Detect which cell encompasses the target text, then output its [X, Y] center coordinate. 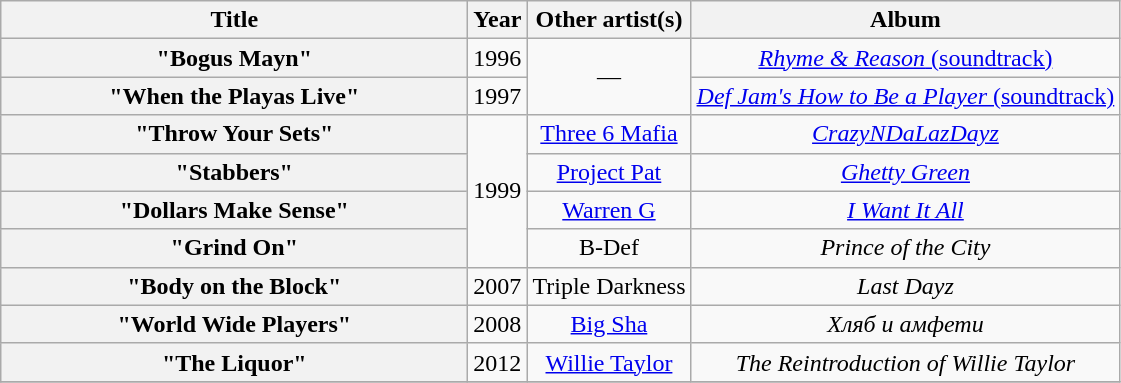
"When the Playas Live" [234, 96]
Title [234, 20]
Big Sha [609, 324]
"The Liquor" [234, 362]
Year [498, 20]
Project Pat [609, 172]
Willie Taylor [609, 362]
— [609, 77]
The Reintroduction of Willie Taylor [906, 362]
1997 [498, 96]
"Throw Your Sets" [234, 134]
Triple Darkness [609, 286]
Other artist(s) [609, 20]
"Bogus Mayn" [234, 58]
"Body on the Block" [234, 286]
"Stabbers" [234, 172]
CrazyNDaLazDayz [906, 134]
Three 6 Mafia [609, 134]
2007 [498, 286]
I Want It All [906, 210]
1996 [498, 58]
Last Dayz [906, 286]
2012 [498, 362]
"World Wide Players" [234, 324]
Def Jam's How to Be a Player (soundtrack) [906, 96]
"Dollars Make Sense" [234, 210]
"Grind On" [234, 248]
Rhyme & Reason (soundtrack) [906, 58]
1999 [498, 191]
2008 [498, 324]
Ghetty Green [906, 172]
Album [906, 20]
Prince of the City [906, 248]
B-Def [609, 248]
Warren G [609, 210]
Хляб и амфети [906, 324]
